Identify which cell holds the provided text, then report its [x, y] central coordinate. 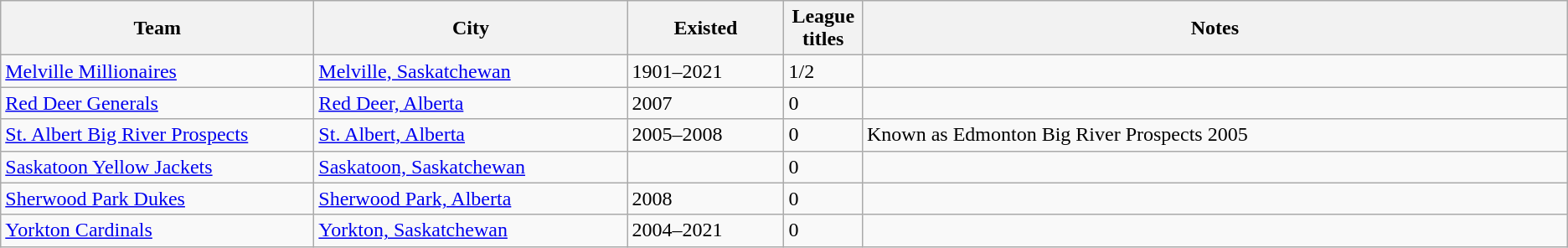
City [471, 28]
League titles [823, 28]
Known as Edmonton Big River Prospects 2005 [1215, 135]
Saskatoon, Saskatchewan [471, 167]
St. Albert Big River Prospects [157, 135]
1/2 [823, 71]
2008 [705, 199]
Yorkton Cardinals [157, 230]
2005–2008 [705, 135]
Melville, Saskatchewan [471, 71]
Yorkton, Saskatchewan [471, 230]
2007 [705, 103]
2004–2021 [705, 230]
Existed [705, 28]
Red Deer Generals [157, 103]
Team [157, 28]
Red Deer, Alberta [471, 103]
Sherwood Park Dukes [157, 199]
Saskatoon Yellow Jackets [157, 167]
Sherwood Park, Alberta [471, 199]
Notes [1215, 28]
Melville Millionaires [157, 71]
1901–2021 [705, 71]
St. Albert, Alberta [471, 135]
